Find where the given text appears and provide that cell's center as (X, Y) coordinate. 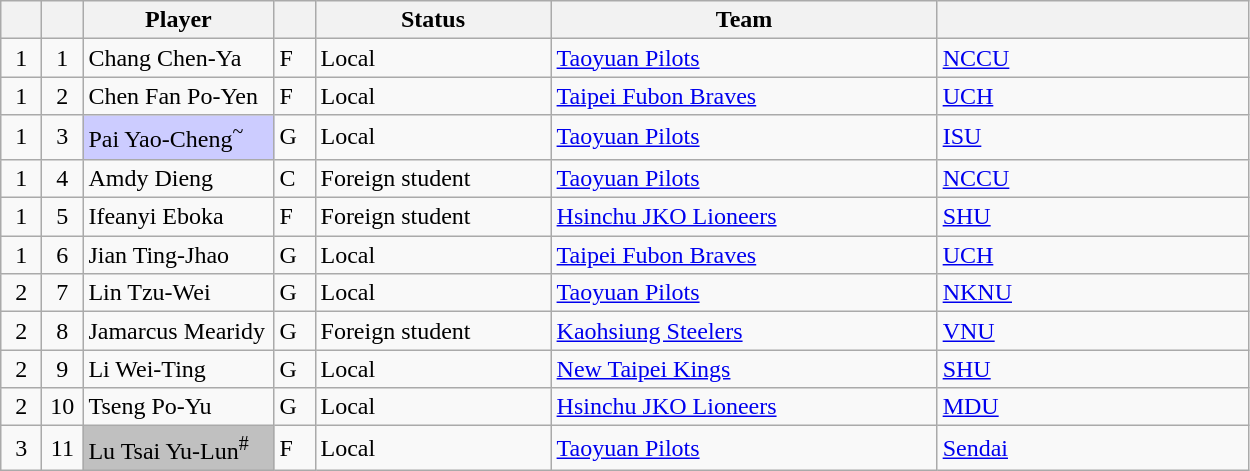
Jamarcus Mearidy (178, 331)
Player (178, 20)
11 (62, 448)
Jian Ting-Jhao (178, 255)
VNU (1092, 331)
6 (62, 255)
4 (62, 178)
MDU (1092, 407)
Ifeanyi Eboka (178, 217)
7 (62, 293)
Pai Yao-Cheng~ (178, 138)
Lin Tzu-Wei (178, 293)
Amdy Dieng (178, 178)
Sendai (1092, 448)
10 (62, 407)
8 (62, 331)
Lu Tsai Yu-Lun# (178, 448)
C (294, 178)
Li Wei-Ting (178, 369)
Chang Chen-Ya (178, 58)
9 (62, 369)
ISU (1092, 138)
Chen Fan Po-Yen (178, 96)
5 (62, 217)
Kaohsiung Steelers (744, 331)
Team (744, 20)
New Taipei Kings (744, 369)
Tseng Po-Yu (178, 407)
Status (433, 20)
NKNU (1092, 293)
